Search for the cell housing the specified text and yield its [x, y] center coordinate. 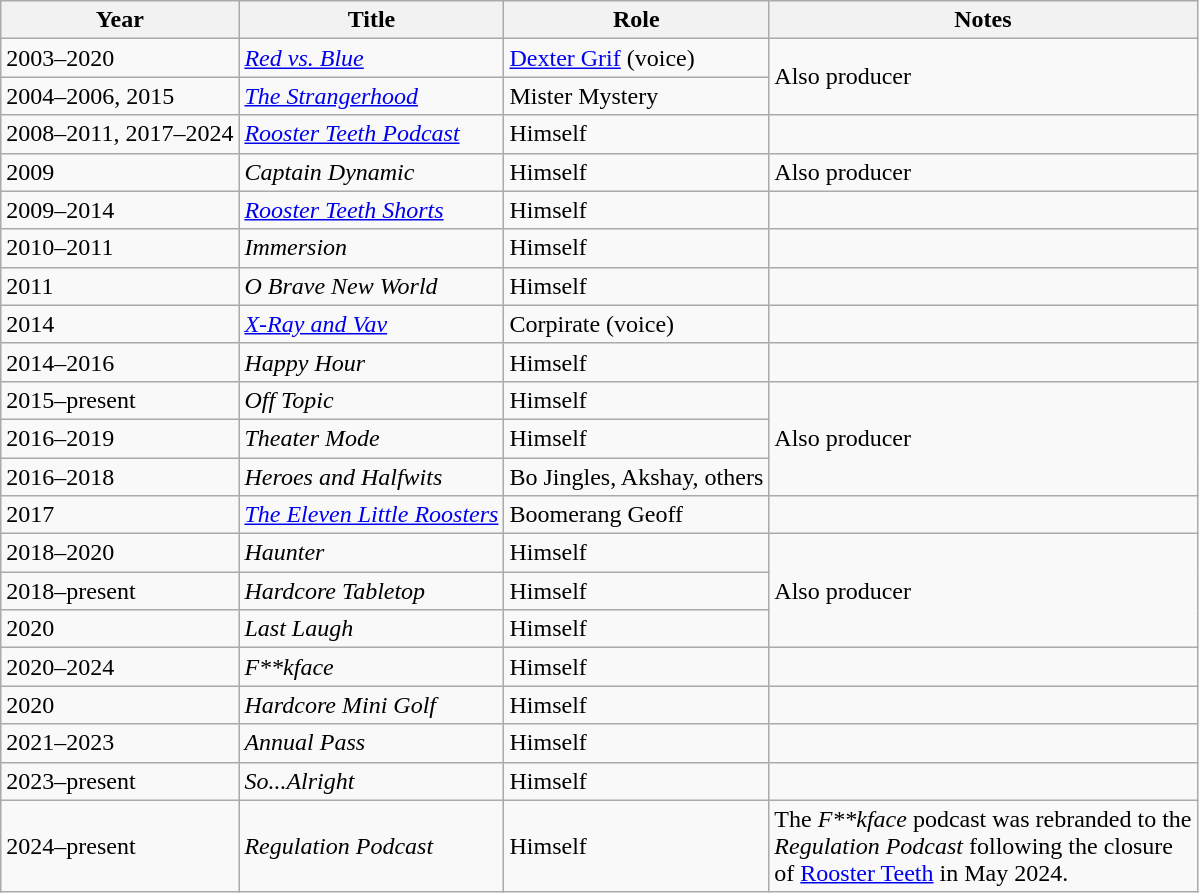
The Eleven Little Roosters [372, 515]
X-Ray and Vav [372, 324]
Happy Hour [372, 362]
Red vs. Blue [372, 58]
Corpirate (voice) [636, 324]
2015–present [120, 400]
Regulation Podcast [372, 846]
2018–2020 [120, 553]
Annual Pass [372, 743]
Heroes and Halfwits [372, 477]
Rooster Teeth Shorts [372, 210]
So...Alright [372, 781]
The Strangerhood [372, 96]
2011 [120, 286]
Captain Dynamic [372, 172]
Last Laugh [372, 629]
Hardcore Mini Golf [372, 705]
2017 [120, 515]
2016–2018 [120, 477]
Bo Jingles, Akshay, others [636, 477]
Title [372, 20]
Year [120, 20]
Immersion [372, 248]
Hardcore Tabletop [372, 591]
Role [636, 20]
Off Topic [372, 400]
2008–2011, 2017–2024 [120, 134]
F**kface [372, 667]
O Brave New World [372, 286]
2004–2006, 2015 [120, 96]
Boomerang Geoff [636, 515]
2023–present [120, 781]
2024–present [120, 846]
Mister Mystery [636, 96]
2020–2024 [120, 667]
Theater Mode [372, 438]
2009 [120, 172]
2018–present [120, 591]
2014 [120, 324]
2003–2020 [120, 58]
2021–2023 [120, 743]
Haunter [372, 553]
2016–2019 [120, 438]
Notes [983, 20]
2014–2016 [120, 362]
Rooster Teeth Podcast [372, 134]
The F**kface podcast was rebranded to theRegulation Podcast following the closureof Rooster Teeth in May 2024. [983, 846]
2009–2014 [120, 210]
2010–2011 [120, 248]
Dexter Grif (voice) [636, 58]
